Determine the [x, y] coordinate at the center of the cell enclosing the given text.  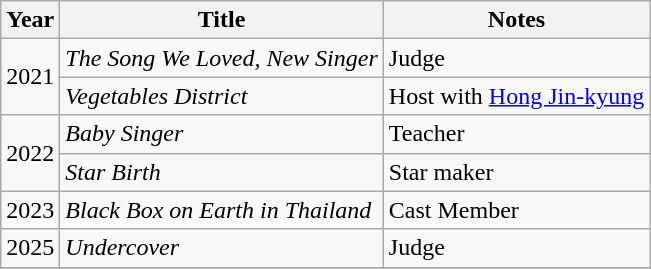
Undercover [222, 248]
Cast Member [516, 210]
Black Box on Earth in Thailand [222, 210]
Baby Singer [222, 134]
Vegetables District [222, 96]
2025 [30, 248]
Host with Hong Jin-kyung [516, 96]
2022 [30, 153]
Year [30, 20]
Star Birth [222, 172]
2023 [30, 210]
Star maker [516, 172]
2021 [30, 77]
Title [222, 20]
Notes [516, 20]
Teacher [516, 134]
The Song We Loved, New Singer [222, 58]
